From the cell containing the given text, extract its center point as (X, Y) coordinate. 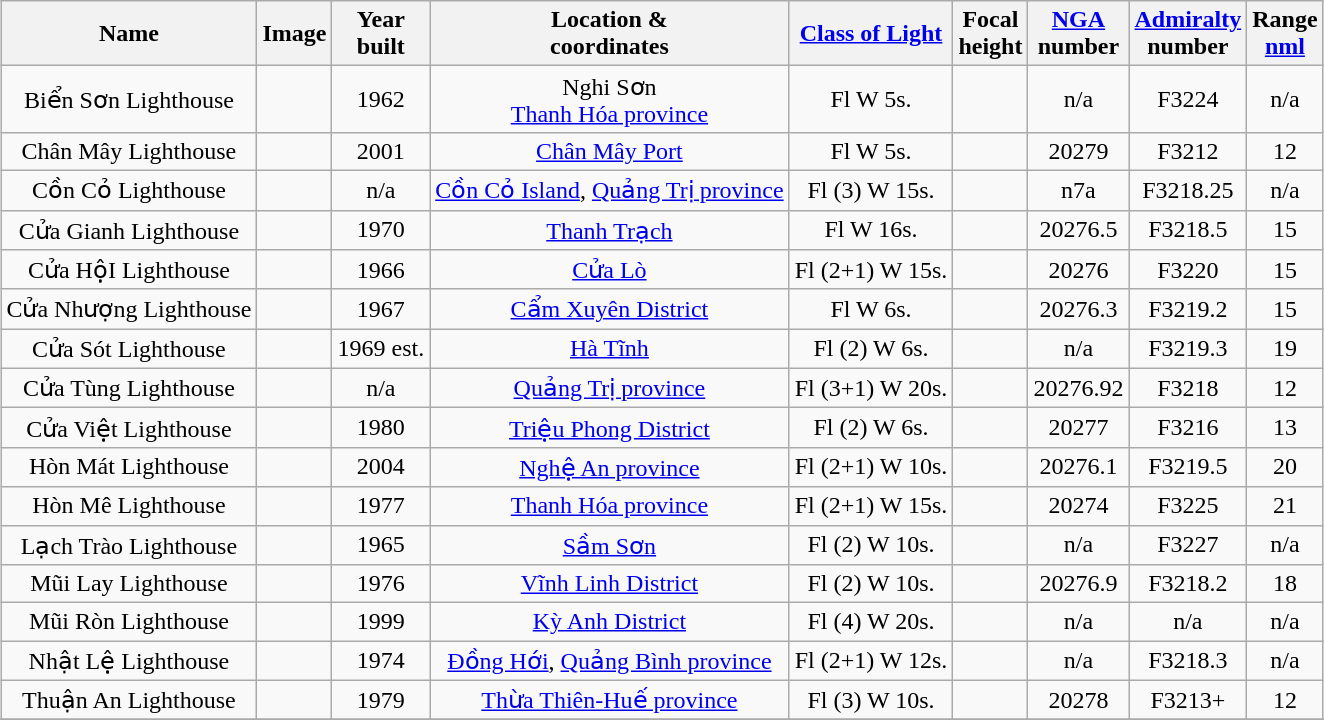
20277 (1078, 428)
20278 (1078, 700)
F3218.5 (1188, 230)
20276.5 (1078, 230)
Focalheight (990, 34)
1966 (381, 270)
1976 (381, 584)
20274 (1078, 506)
Fl (4) W 20s. (871, 622)
20276.9 (1078, 584)
Cửa Tùng Lighthouse (129, 388)
Nghệ An province (610, 467)
13 (1285, 428)
Mũi Lay Lighthouse (129, 584)
Fl (3) W 10s. (871, 700)
Fl W 16s. (871, 230)
19 (1285, 349)
Admiraltynumber (1188, 34)
Fl (3+1) W 20s. (871, 388)
2004 (381, 467)
Chân Mây Lighthouse (129, 151)
Đồng Hới, Quảng Bình province (610, 661)
F3224 (1188, 100)
n7a (1078, 190)
Fl (2+1) W 10s. (871, 467)
Sầm Sơn (610, 545)
Cửa Sót Lighthouse (129, 349)
1974 (381, 661)
Chân Mây Port (610, 151)
1965 (381, 545)
Image (294, 34)
F3219.3 (1188, 349)
18 (1285, 584)
Quảng Trị province (610, 388)
Triệu Phong District (610, 428)
20279 (1078, 151)
Hòn Mê Lighthouse (129, 506)
1970 (381, 230)
Fl W 6s. (871, 309)
Hà Tĩnh (610, 349)
F3220 (1188, 270)
Fl (3) W 15s. (871, 190)
2001 (381, 151)
Yearbuilt (381, 34)
Nhật Lệ Lighthouse (129, 661)
Thanh Trạch (610, 230)
Cửa Lò (610, 270)
NGAnumber (1078, 34)
F3219.2 (1188, 309)
F3216 (1188, 428)
Cồn Cỏ Island, Quảng Trị province (610, 190)
F3218 (1188, 388)
F3218.25 (1188, 190)
20276.92 (1078, 388)
Cẩm Xuyên District (610, 309)
20276 (1078, 270)
F3218.2 (1188, 584)
Cồn Cỏ Lighthouse (129, 190)
Cửa HộI Lighthouse (129, 270)
F3218.3 (1188, 661)
20 (1285, 467)
1967 (381, 309)
1980 (381, 428)
Kỳ Anh District (610, 622)
1962 (381, 100)
1999 (381, 622)
F3212 (1188, 151)
1977 (381, 506)
Cửa Nhượng Lighthouse (129, 309)
Location & coordinates (610, 34)
F3227 (1188, 545)
20276.1 (1078, 467)
F3219.5 (1188, 467)
F3225 (1188, 506)
Cửa Việt Lighthouse (129, 428)
Lạch Trào Lighthouse (129, 545)
Nghi SơnThanh Hóa province (610, 100)
20276.3 (1078, 309)
Vĩnh Linh District (610, 584)
Thuận An Lighthouse (129, 700)
1969 est. (381, 349)
Cửa Gianh Lighthouse (129, 230)
1979 (381, 700)
Hòn Mát Lighthouse (129, 467)
Biển Sơn Lighthouse (129, 100)
Name (129, 34)
Thanh Hóa province (610, 506)
Class of Light (871, 34)
Thừa Thiên-Huế province (610, 700)
Rangenml (1285, 34)
Fl (2+1) W 12s. (871, 661)
F3213+ (1188, 700)
21 (1285, 506)
Mũi Ròn Lighthouse (129, 622)
